Scan for the cell matching the given text and deliver its (x, y) coordinate at center. 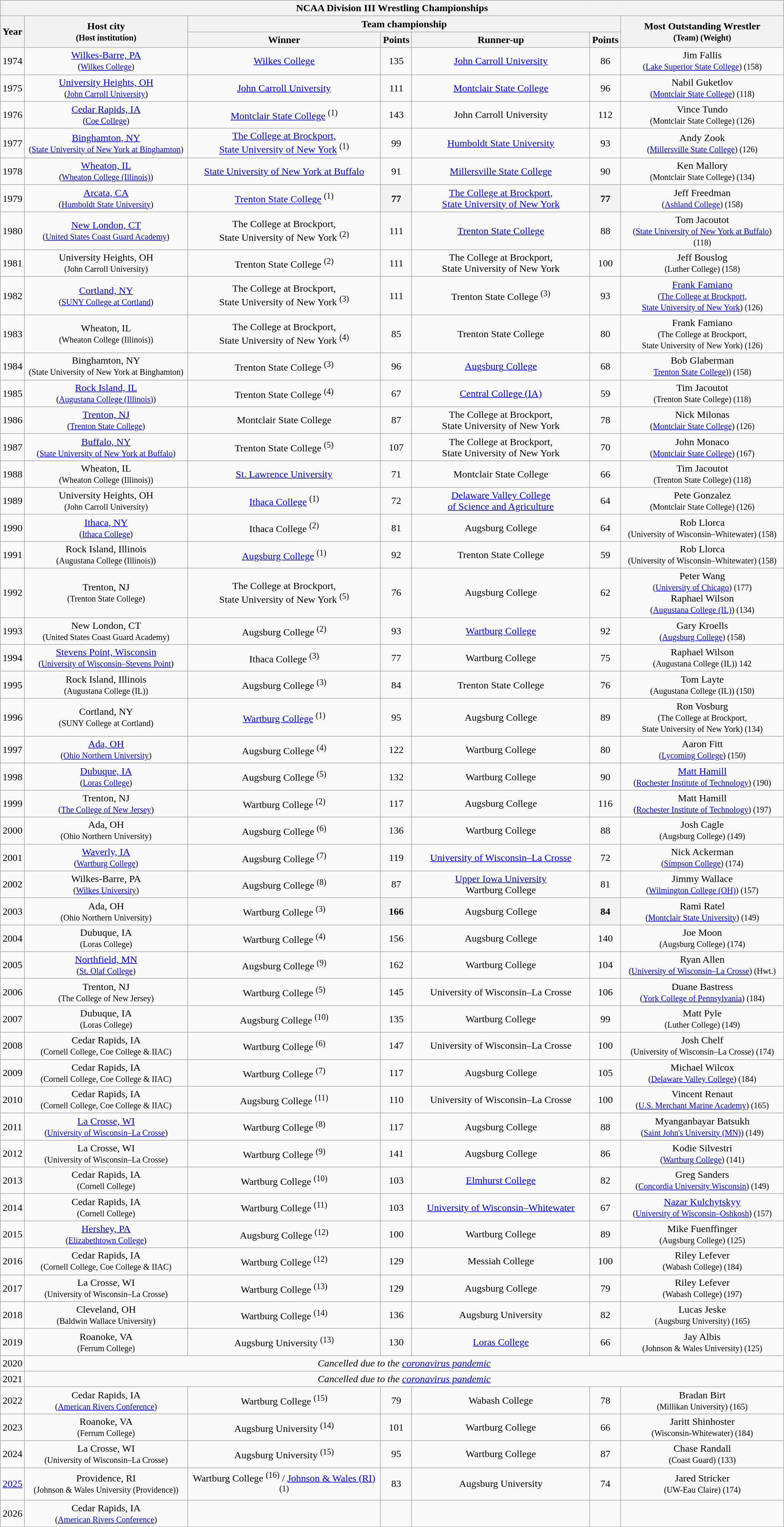
2021 (12, 1379)
University of Wisconsin–Whitewater (501, 1207)
Augsburg College (4) (284, 750)
2016 (12, 1261)
Nick Milonas(Montclair State College) (126) (702, 420)
Augsburg College (1) (284, 554)
1975 (12, 88)
Augsburg University (13) (284, 1342)
Wilkes-Barre, PA(Wilkes College) (106, 61)
83 (396, 1484)
Tom Jacoutot(State University of New York at Buffalo) (118) (702, 231)
75 (605, 658)
Augsburg College (11) (284, 1100)
Jared Stricker (UW-Eau Claire) (174) (702, 1484)
Joe Moon(Augsburg College) (174) (702, 938)
2000 (12, 831)
Wartburg College (14) (284, 1315)
Ithaca College (1) (284, 501)
Jeff Bouslog(Luther College) (158) (702, 263)
Rami Ratel(Montclair State University) (149) (702, 911)
Winner (284, 40)
Augsburg College (10) (284, 1019)
Duane Bastress(York College of Pennsylvania) (184) (702, 992)
Chase Randall (Coast Guard) (133) (702, 1455)
Wartburg College (2) (284, 803)
Arcata, CA(Humboldt State University) (106, 199)
1993 (12, 631)
Augsburg University (15) (284, 1455)
Augsburg College (2) (284, 631)
Wartburg College (3) (284, 911)
1997 (12, 750)
Millersville State College (501, 171)
Gary Kroells(Augsburg College) (158) (702, 631)
Augsburg College (6) (284, 831)
1995 (12, 685)
85 (396, 334)
1976 (12, 115)
Vincent Renaut(U.S. Merchant Marine Academy) (165) (702, 1100)
145 (396, 992)
68 (605, 367)
1978 (12, 171)
Hershey, PA(Elizabethtown College) (106, 1235)
Ron Vosburg(The College at Brockport,State University of New York) (134) (702, 717)
141 (396, 1153)
Augsburg College (12) (284, 1235)
Year (12, 32)
Wartburg College (4) (284, 938)
104 (605, 965)
Cedar Rapids, IA(Coe College) (106, 115)
156 (396, 938)
Waverly, IA(Wartburg College) (106, 857)
2015 (12, 1235)
Upper Iowa UniversityWartburg College (501, 885)
140 (605, 938)
1980 (12, 231)
Wartburg College (16) / Johnson & Wales (RI) (1) (284, 1484)
Jim Fallis(Lake Superior State College) (158) (702, 61)
Bob GlabermanTrenton State College)) (158) (702, 367)
Michael Wilcox(Delaware Valley College) (184) (702, 1073)
2022 (12, 1400)
The College at Brockport,State University of New York (5) (284, 593)
Ithaca College (2) (284, 528)
2023 (12, 1427)
2007 (12, 1019)
106 (605, 992)
147 (396, 1046)
Trenton State College (5) (284, 447)
Josh Cagle(Augsburg College) (149) (702, 831)
132 (396, 777)
Jeff Freedman(Ashland College) (158) (702, 199)
Rock Island, Illinois(Augustana College (Illinois)) (106, 554)
122 (396, 750)
Mike Fuenffinger(Augsburg College) (125) (702, 1235)
112 (605, 115)
1986 (12, 420)
Nick Ackerman(Simpson College) (174) (702, 857)
2010 (12, 1100)
Greg Sanders(Concordia University Wisconsin) (149) (702, 1181)
91 (396, 171)
74 (605, 1484)
Trenton State College (2) (284, 263)
Matt Pyle(Luther College) (149) (702, 1019)
Jaritt Shinhoster (Wisconsin-Whitewater) (184) (702, 1427)
Most Outstanding Wrestler(Team) (Weight) (702, 32)
Riley Lefever(Wabash College) (184) (702, 1261)
130 (396, 1342)
1989 (12, 501)
John Monaco(Montclair State College) (167) (702, 447)
2024 (12, 1455)
1990 (12, 528)
Pete Gonzalez(Montclair State College) (126) (702, 501)
Lucas Jeske (Augsburg University) (165) (702, 1315)
110 (396, 1100)
Elmhurst College (501, 1181)
2008 (12, 1046)
St. Lawrence University (284, 474)
2018 (12, 1315)
105 (605, 1073)
Tom Layte(Augustana College (IL)) (150) (702, 685)
Wartburg College (12) (284, 1261)
Riley Lefever(Wabash College) (197) (702, 1288)
1985 (12, 393)
1984 (12, 367)
Rock Island, Illinois(Augustana College (IL)) (106, 685)
Wartburg College (11) (284, 1207)
Montclair State College (1) (284, 115)
Runner-up (501, 40)
1977 (12, 143)
Cleveland, OH(Baldwin Wallace University) (106, 1315)
1999 (12, 803)
1979 (12, 199)
2019 (12, 1342)
Loras College (501, 1342)
71 (396, 474)
Wartburg College (6) (284, 1046)
Augsburg College (7) (284, 857)
The College at Brockport,State University of New York (4) (284, 334)
116 (605, 803)
1994 (12, 658)
62 (605, 593)
1998 (12, 777)
Augsburg University (14) (284, 1427)
Wartburg College (5) (284, 992)
Central College (IA) (501, 393)
Wartburg College (8) (284, 1127)
1981 (12, 263)
2006 (12, 992)
Kodie Silvestri(Wartburg College) (141) (702, 1153)
Stevens Point, Wisconsin(University of Wisconsin–Stevens Point) (106, 658)
The College at Brockport,State University of New York (3) (284, 296)
2003 (12, 911)
2011 (12, 1127)
1988 (12, 474)
Wartburg College (7) (284, 1073)
Andy Zook(Millersville State College) (126) (702, 143)
NCAA Division III Wrestling Championships (392, 8)
2025 (12, 1484)
State University of New York at Buffalo (284, 171)
2005 (12, 965)
1996 (12, 717)
Josh Chelf(University of Wisconsin–La Crosse) (174) (702, 1046)
Wilkes-Barre, PA(Wilkes University) (106, 885)
Raphael Wilson(Augustana College (IL)) 142 (702, 658)
The College at Brockport,State University of New York (1) (284, 143)
2013 (12, 1181)
Providence, RI(Johnson & Wales University (Providence)) (106, 1484)
2012 (12, 1153)
1974 (12, 61)
Humboldt State University (501, 143)
Vince Tundo(Montclair State College) (126) (702, 115)
Nazar Kulchytskyy(University of Wisconsin–Oshkosh) (157) (702, 1207)
1987 (12, 447)
Jay Albis(Johnson & Wales University) (125) (702, 1342)
1992 (12, 593)
2017 (12, 1288)
Northfield, MN(St. Olaf College) (106, 965)
Bradan Birt (Millikan University) (165) (702, 1400)
Wartburg College (13) (284, 1288)
2009 (12, 1073)
Wartburg College (10) (284, 1181)
Rock Island, IL(Augustana College (Illinois)) (106, 393)
Messiah College (501, 1261)
Matt Hamill(Rochester Institute of Technology) (197) (702, 803)
Trenton State College (1) (284, 199)
Ithaca College (3) (284, 658)
162 (396, 965)
Buffalo, NY(State University of New York at Buffalo) (106, 447)
1991 (12, 554)
2020 (12, 1363)
2002 (12, 885)
Myanganbayar Batsukh(Saint John's University (MN)) (149) (702, 1127)
166 (396, 911)
Team championship (404, 24)
119 (396, 857)
Wartburg College (1) (284, 717)
Ryan Allen(University of Wisconsin–La Crosse) (Hwt.) (702, 965)
Augsburg College (9) (284, 965)
101 (396, 1427)
Trenton State College (4) (284, 393)
70 (605, 447)
Aaron Fitt(Lycoming College) (150) (702, 750)
Ken Mallory(Montclair State College) (134) (702, 171)
1983 (12, 334)
Wilkes College (284, 61)
Host city(Host institution) (106, 32)
The College at Brockport,State University of New York (2) (284, 231)
Jimmy Wallace(Wilmington College (OH)) (157) (702, 885)
Peter Wang(University of Chicago) (177)Raphael Wilson(Augustana College (IL)) (134) (702, 593)
Wartburg College (15) (284, 1400)
107 (396, 447)
1982 (12, 296)
Augsburg College (8) (284, 885)
2014 (12, 1207)
Delaware Valley College of Science and Agriculture (501, 501)
2026 (12, 1513)
Augsburg College (5) (284, 777)
2004 (12, 938)
Wabash College (501, 1400)
143 (396, 115)
Ithaca, NY(Ithaca College) (106, 528)
Nabil Guketlov(Montclair State College) (118) (702, 88)
Wartburg College (9) (284, 1153)
Augsburg College (3) (284, 685)
Matt Hamill(Rochester Institute of Technology) (190) (702, 777)
2001 (12, 857)
